Pinpoint the cell where the given text exists, returning its (x, y) midpoint coordinate. 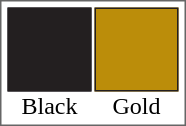
Gold (136, 106)
Black (50, 106)
